Identify which cell holds the provided text, then report its [x, y] central coordinate. 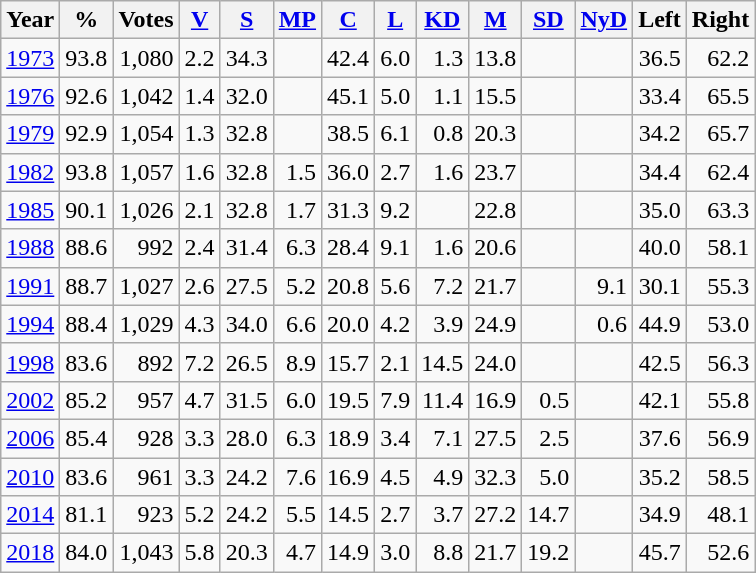
24.9 [496, 324]
C [348, 20]
62.2 [720, 58]
2.5 [548, 438]
2.2 [200, 58]
28.4 [348, 248]
3.4 [396, 438]
56.3 [720, 362]
5.5 [297, 515]
4.9 [442, 477]
2018 [30, 553]
84.0 [86, 553]
1,054 [146, 134]
1985 [30, 210]
L [396, 20]
1976 [30, 96]
6.6 [297, 324]
2002 [30, 400]
0.8 [442, 134]
1,057 [146, 172]
1982 [30, 172]
1,043 [146, 553]
1973 [30, 58]
2.4 [200, 248]
88.4 [86, 324]
81.1 [86, 515]
3.7 [442, 515]
4.5 [396, 477]
32.3 [496, 477]
55.3 [720, 286]
1,026 [146, 210]
45.1 [348, 96]
8.8 [442, 553]
19.5 [348, 400]
42.5 [660, 362]
15.7 [348, 362]
32.0 [246, 96]
62.4 [720, 172]
23.7 [496, 172]
92.6 [86, 96]
35.2 [660, 477]
V [200, 20]
2010 [30, 477]
1998 [30, 362]
5.8 [200, 553]
20.6 [496, 248]
2.6 [200, 286]
45.7 [660, 553]
1979 [30, 134]
26.5 [246, 362]
90.1 [86, 210]
42.4 [348, 58]
40.0 [660, 248]
38.5 [348, 134]
34.4 [660, 172]
KD [442, 20]
20.8 [348, 286]
88.6 [86, 248]
Year [30, 20]
34.9 [660, 515]
31.4 [246, 248]
53.0 [720, 324]
22.8 [496, 210]
92.9 [86, 134]
65.7 [720, 134]
14.9 [348, 553]
65.5 [720, 96]
27.2 [496, 515]
1994 [30, 324]
15.5 [496, 96]
Votes [146, 20]
34.3 [246, 58]
36.0 [348, 172]
20.0 [348, 324]
4.2 [396, 324]
42.1 [660, 400]
56.9 [720, 438]
1,080 [146, 58]
88.7 [86, 286]
MP [297, 20]
85.2 [86, 400]
58.1 [720, 248]
3.9 [442, 324]
1.5 [297, 172]
34.0 [246, 324]
18.9 [348, 438]
Right [720, 20]
85.4 [86, 438]
1.4 [200, 96]
NyD [604, 20]
961 [146, 477]
35.0 [660, 210]
52.6 [720, 553]
7.1 [442, 438]
2006 [30, 438]
7.9 [396, 400]
1,027 [146, 286]
3.0 [396, 553]
2014 [30, 515]
% [86, 20]
1991 [30, 286]
7.6 [297, 477]
8.9 [297, 362]
58.5 [720, 477]
1.7 [297, 210]
M [496, 20]
24.0 [496, 362]
928 [146, 438]
Left [660, 20]
19.2 [548, 553]
11.4 [442, 400]
48.1 [720, 515]
34.2 [660, 134]
31.3 [348, 210]
28.0 [246, 438]
37.6 [660, 438]
957 [146, 400]
9.2 [396, 210]
44.9 [660, 324]
31.5 [246, 400]
0.6 [604, 324]
14.7 [548, 515]
0.5 [548, 400]
1,042 [146, 96]
36.5 [660, 58]
1988 [30, 248]
13.8 [496, 58]
1.1 [442, 96]
5.6 [396, 286]
892 [146, 362]
1,029 [146, 324]
63.3 [720, 210]
S [246, 20]
992 [146, 248]
4.3 [200, 324]
SD [548, 20]
6.1 [396, 134]
55.8 [720, 400]
30.1 [660, 286]
33.4 [660, 96]
923 [146, 515]
